Determine the [x, y] coordinate at the center of the cell enclosing the given text.  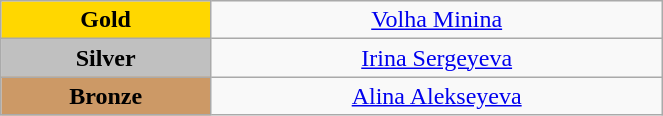
Volha Minina [437, 20]
Gold [106, 20]
Alina Alekseyeva [437, 96]
Irina Sergeyeva [437, 58]
Silver [106, 58]
Bronze [106, 96]
